Output the (X, Y) coordinate of the center of the cell containing the given text.  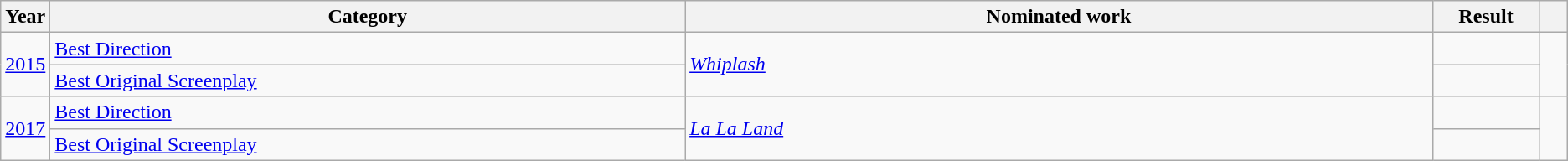
Category (368, 17)
Nominated work (1059, 17)
Whiplash (1059, 65)
2017 (25, 128)
2015 (25, 65)
La La Land (1059, 128)
Year (25, 17)
Result (1486, 17)
